Capture the cell that displays the provided text and extract its [X, Y] central coordinate. 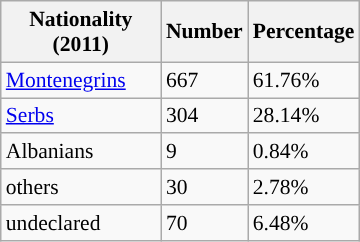
others [81, 187]
Serbs [81, 116]
Nationality (2011) [81, 32]
Albanians [81, 152]
70 [204, 223]
Percentage [304, 32]
28.14% [304, 116]
9 [204, 152]
0.84% [304, 152]
2.78% [304, 187]
30 [204, 187]
Montenegrins [81, 80]
667 [204, 80]
6.48% [304, 223]
undeclared [81, 223]
304 [204, 116]
61.76% [304, 80]
Number [204, 32]
